Output the [x, y] coordinate of the center of the cell containing the given text.  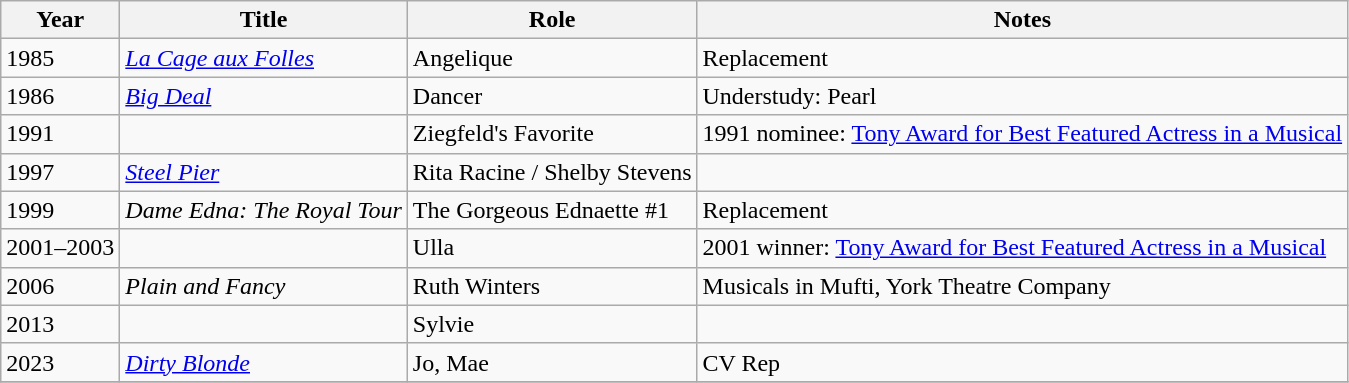
1985 [60, 58]
Ruth Winters [552, 286]
2023 [60, 362]
Understudy: Pearl [1022, 96]
CV Rep [1022, 362]
1999 [60, 210]
Dancer [552, 96]
Notes [1022, 20]
Ulla [552, 248]
Dame Edna: The Royal Tour [264, 210]
1991 [60, 134]
Steel Pier [264, 172]
Rita Racine / Shelby Stevens [552, 172]
Dirty Blonde [264, 362]
Jo, Mae [552, 362]
Sylvie [552, 324]
2001–2003 [60, 248]
Musicals in Mufti, York Theatre Company [1022, 286]
The Gorgeous Ednaette #1 [552, 210]
2006 [60, 286]
Big Deal [264, 96]
Title [264, 20]
Angelique [552, 58]
Ziegfeld's Favorite [552, 134]
Plain and Fancy [264, 286]
1991 nominee: Tony Award for Best Featured Actress in a Musical [1022, 134]
Year [60, 20]
2001 winner: Tony Award for Best Featured Actress in a Musical [1022, 248]
1997 [60, 172]
1986 [60, 96]
La Cage aux Folles [264, 58]
2013 [60, 324]
Role [552, 20]
